Scan for the cell matching the given text and deliver its [x, y] coordinate at center. 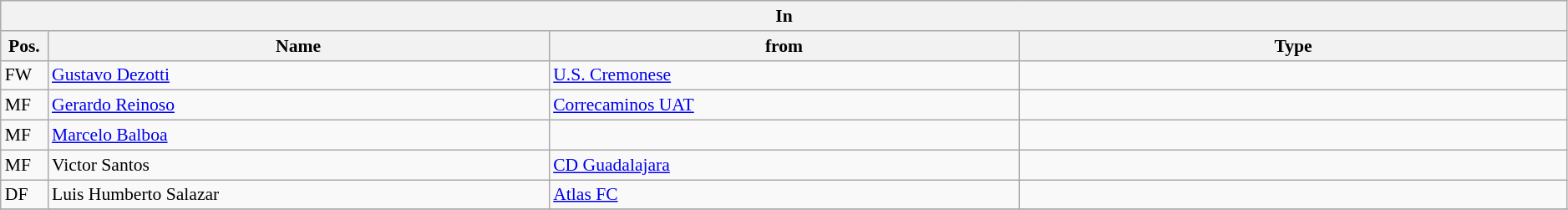
Gustavo Dezotti [298, 75]
In [784, 16]
Name [298, 46]
from [784, 46]
Atlas FC [784, 195]
DF [24, 195]
Type [1293, 46]
Victor Santos [298, 165]
Pos. [24, 46]
Correcaminos UAT [784, 105]
FW [24, 75]
Gerardo Reinoso [298, 105]
U.S. Cremonese [784, 75]
Marcelo Balboa [298, 136]
Luis Humberto Salazar [298, 195]
CD Guadalajara [784, 165]
